Detect which cell encompasses the target text, then output its (X, Y) center coordinate. 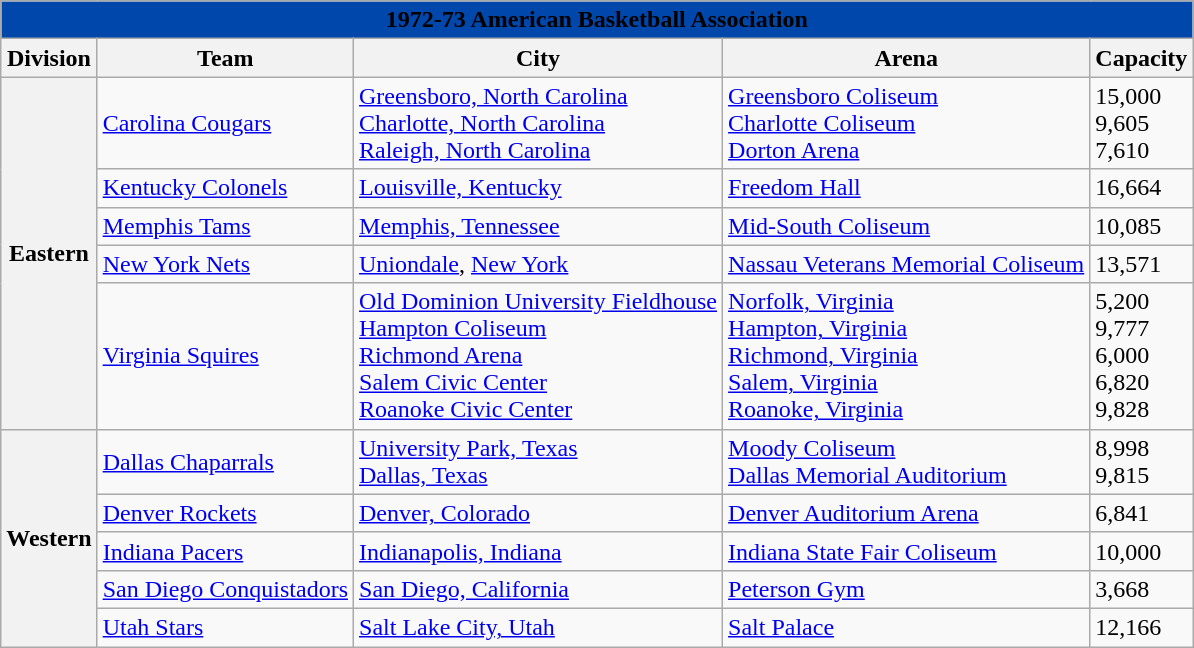
1972-73 American Basketball Association (597, 20)
Eastern (49, 253)
Division (49, 58)
New York Nets (225, 264)
Indiana State Fair Coliseum (906, 551)
Western (49, 538)
8,998 9,815 (1142, 462)
Greensboro, North Carolina Charlotte, North Carolina Raleigh, North Carolina (538, 123)
Memphis Tams (225, 226)
Dallas Chaparrals (225, 462)
3,668 (1142, 589)
15,000 9,605 7,610 (1142, 123)
10,000 (1142, 551)
Peterson Gym (906, 589)
Salt Palace (906, 627)
Denver Rockets (225, 513)
Capacity (1142, 58)
Carolina Cougars (225, 123)
12,166 (1142, 627)
Virginia Squires (225, 356)
Mid-South Coliseum (906, 226)
Kentucky Colonels (225, 188)
San Diego Conquistadors (225, 589)
Utah Stars (225, 627)
5,200 9,777 6,000 6,820 9,828 (1142, 356)
6,841 (1142, 513)
City (538, 58)
Freedom Hall (906, 188)
Indianapolis, Indiana (538, 551)
Louisville, Kentucky (538, 188)
Indiana Pacers (225, 551)
Greensboro Coliseum Charlotte Coliseum Dorton Arena (906, 123)
Denver Auditorium Arena (906, 513)
Norfolk, Virginia Hampton, Virginia Richmond, Virginia Salem, Virginia Roanoke, Virginia (906, 356)
13,571 (1142, 264)
University Park, Texas Dallas, Texas (538, 462)
Team (225, 58)
Nassau Veterans Memorial Coliseum (906, 264)
Memphis, Tennessee (538, 226)
Old Dominion University Fieldhouse Hampton Coliseum Richmond Arena Salem Civic Center Roanoke Civic Center (538, 356)
10,085 (1142, 226)
16,664 (1142, 188)
Salt Lake City, Utah (538, 627)
Denver, Colorado (538, 513)
San Diego, California (538, 589)
Arena (906, 58)
Moody Coliseum Dallas Memorial Auditorium (906, 462)
Uniondale, New York (538, 264)
